Extract the (X, Y) coordinate from the center of the cell holding the provided text.  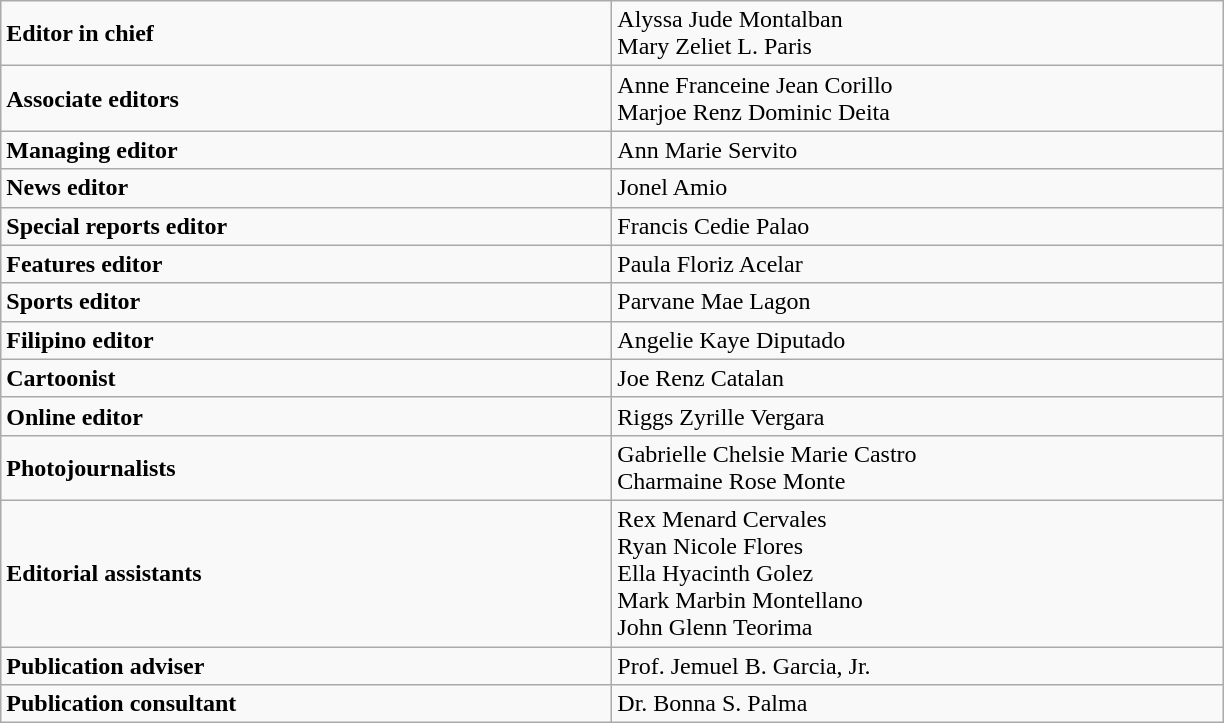
Online editor (306, 416)
Riggs Zyrille Vergara (918, 416)
Special reports editor (306, 226)
Rex Menard CervalesRyan Nicole FloresElla Hyacinth GolezMark Marbin MontellanoJohn Glenn Teorima (918, 573)
Paula Floriz Acelar (918, 264)
Joe Renz Catalan (918, 378)
Francis Cedie Palao (918, 226)
Managing editor (306, 150)
Ann Marie Servito (918, 150)
Cartoonist (306, 378)
Associate editors (306, 98)
Filipino editor (306, 340)
Jonel Amio (918, 188)
News editor (306, 188)
Anne Franceine Jean CorilloMarjoe Renz Dominic Deita (918, 98)
Prof. Jemuel B. Garcia, Jr. (918, 665)
Publication consultant (306, 704)
Features editor (306, 264)
Editorial assistants (306, 573)
Publication adviser (306, 665)
Editor in chief (306, 34)
Dr. Bonna S. Palma (918, 704)
Gabrielle Chelsie Marie CastroCharmaine Rose Monte (918, 468)
Parvane Mae Lagon (918, 302)
Photojournalists (306, 468)
Sports editor (306, 302)
Angelie Kaye Diputado (918, 340)
Alyssa Jude MontalbanMary Zeliet L. Paris (918, 34)
